Pinpoint the cell where the given text exists, returning its [X, Y] midpoint coordinate. 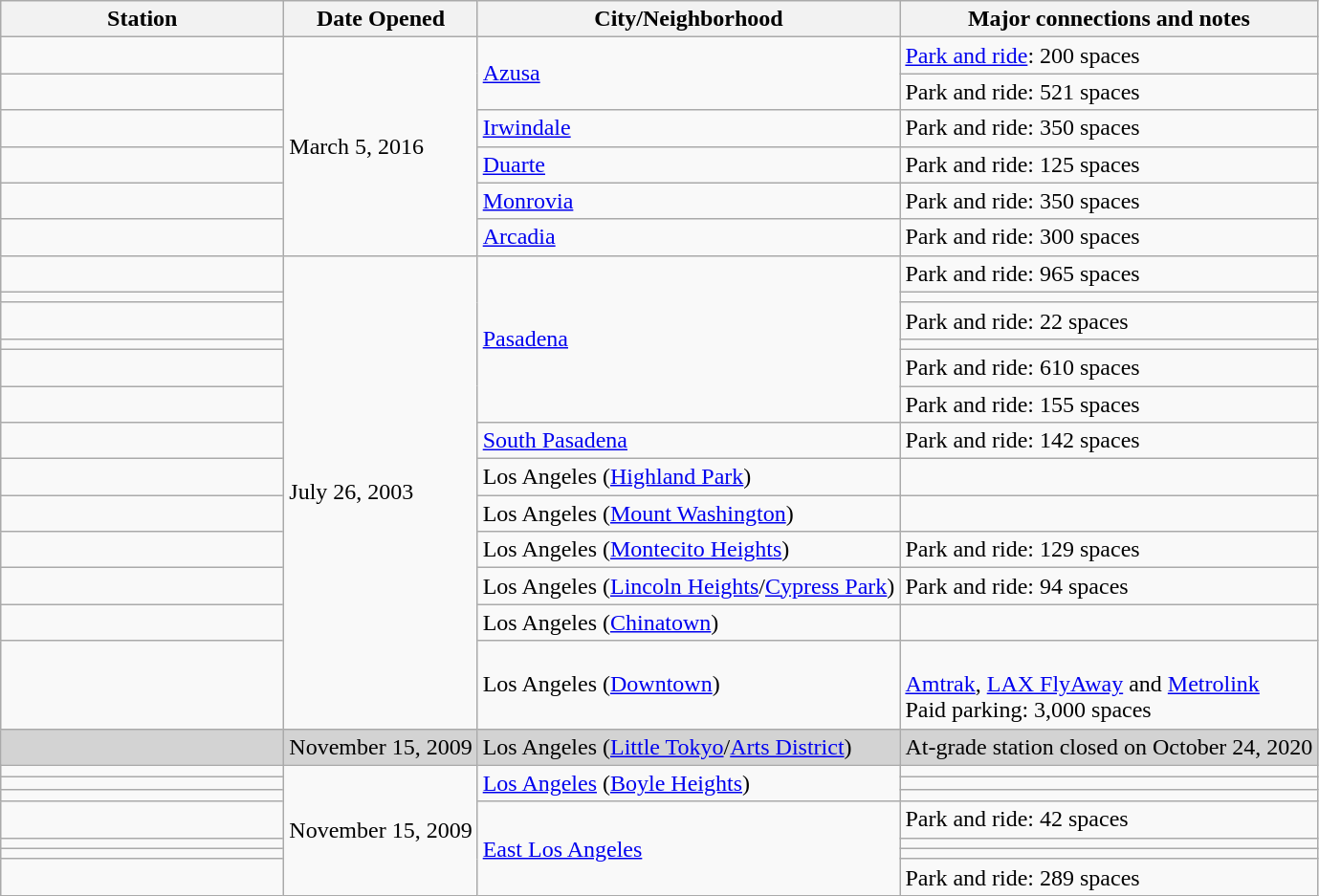
At-grade station closed on October 24, 2020 [1110, 747]
South Pasadena [689, 441]
March 5, 2016 [381, 146]
Los Angeles (Lincoln Heights/Cypress Park) [689, 586]
Park and ride: 610 spaces [1110, 367]
Park and ride: 129 spaces [1110, 550]
Park and ride: 42 spaces [1110, 820]
July 26, 2003 [381, 492]
City/Neighborhood [689, 19]
Major connections and notes [1110, 19]
Los Angeles (Chinatown) [689, 623]
Los Angeles (Mount Washington) [689, 514]
Pasadena [689, 339]
Los Angeles (Montecito Heights) [689, 550]
Los Angeles (Highland Park) [689, 477]
Park and ride: 125 spaces [1110, 164]
Park and ride: 200 spaces [1110, 55]
Azusa [689, 74]
Irwindale [689, 128]
Arcadia [689, 237]
Station [143, 19]
Amtrak, LAX FlyAway and MetrolinkPaid parking: 3,000 spaces [1110, 685]
East Los Angeles [689, 848]
Los Angeles (Downtown) [689, 685]
Los Angeles (Boyle Heights) [689, 783]
Park and ride: 300 spaces [1110, 237]
Park and ride: 94 spaces [1110, 586]
Park and ride: 155 spaces [1110, 404]
Park and ride: 289 spaces [1110, 877]
Los Angeles (Little Tokyo/Arts District) [689, 747]
Park and ride: 521 spaces [1110, 92]
Date Opened [381, 19]
Monrovia [689, 201]
Park and ride: 22 spaces [1110, 320]
Park and ride: 965 spaces [1110, 273]
Park and ride: 142 spaces [1110, 441]
Duarte [689, 164]
